Search for the cell housing the specified text and yield its (x, y) center coordinate. 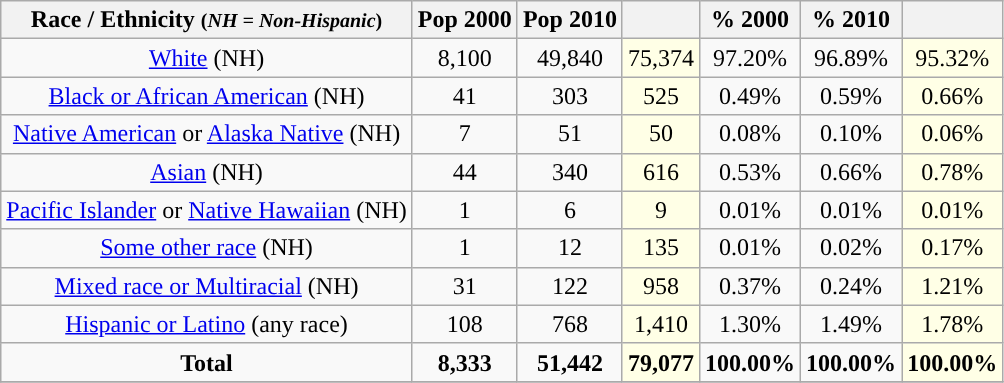
White (NH) (207, 58)
Pacific Islander or Native Hawaiian (NH) (207, 210)
Race / Ethnicity (NH = Non-Hispanic) (207, 20)
9 (660, 210)
0.59% (852, 96)
12 (570, 248)
50 (660, 134)
Black or African American (NH) (207, 96)
97.20% (750, 58)
0.17% (952, 248)
768 (570, 324)
Hispanic or Latino (any race) (207, 324)
51,442 (570, 362)
% 2010 (852, 20)
51 (570, 134)
0.06% (952, 134)
6 (570, 210)
8,333 (464, 362)
49,840 (570, 58)
122 (570, 286)
Native American or Alaska Native (NH) (207, 134)
0.08% (750, 134)
% 2000 (750, 20)
95.32% (952, 58)
0.02% (852, 248)
0.78% (952, 172)
108 (464, 324)
340 (570, 172)
79,077 (660, 362)
1.30% (750, 324)
0.37% (750, 286)
Asian (NH) (207, 172)
0.24% (852, 286)
Some other race (NH) (207, 248)
96.89% (852, 58)
31 (464, 286)
1.78% (952, 324)
7 (464, 134)
0.49% (750, 96)
44 (464, 172)
Pop 2010 (570, 20)
303 (570, 96)
Mixed race or Multiracial (NH) (207, 286)
525 (660, 96)
Pop 2000 (464, 20)
0.53% (750, 172)
75,374 (660, 58)
1,410 (660, 324)
8,100 (464, 58)
616 (660, 172)
135 (660, 248)
1.21% (952, 286)
958 (660, 286)
0.10% (852, 134)
1.49% (852, 324)
Total (207, 362)
41 (464, 96)
